Find where the given text appears and provide that cell's center as (x, y) coordinate. 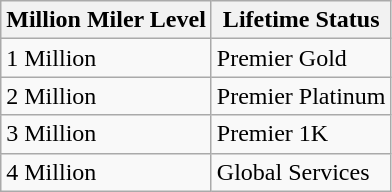
4 Million (106, 172)
Global Services (301, 172)
1 Million (106, 58)
Lifetime Status (301, 20)
Million Miler Level (106, 20)
Premier Gold (301, 58)
2 Million (106, 96)
Premier 1K (301, 134)
3 Million (106, 134)
Premier Platinum (301, 96)
